Pinpoint the cell where the given text exists, returning its [X, Y] midpoint coordinate. 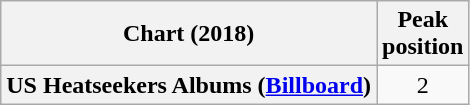
Peakposition [422, 34]
Chart (2018) [189, 34]
2 [422, 85]
US Heatseekers Albums (Billboard) [189, 85]
